Extract the [x, y] coordinate from the center of the cell holding the provided text.  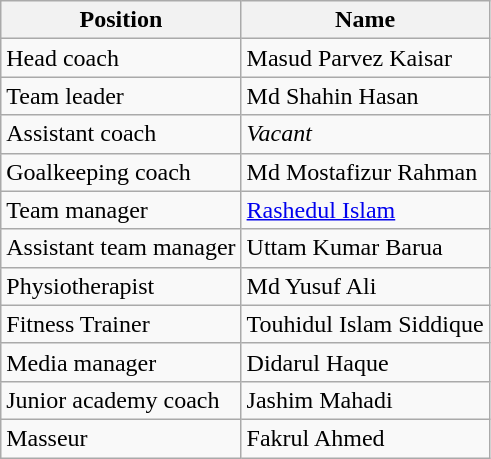
Masseur [121, 438]
Jashim Mahadi [365, 400]
Goalkeeping coach [121, 172]
Team leader [121, 96]
Rashedul Islam [365, 210]
Team manager [121, 210]
Md Shahin Hasan [365, 96]
Assistant coach [121, 134]
Masud Parvez Kaisar [365, 58]
Position [121, 20]
Name [365, 20]
Uttam Kumar Barua [365, 248]
Fakrul Ahmed [365, 438]
Physiotherapist [121, 286]
Assistant team manager [121, 248]
Head coach [121, 58]
Fitness Trainer [121, 324]
Junior academy coach [121, 400]
Didarul Haque [365, 362]
Touhidul Islam Siddique [365, 324]
Vacant [365, 134]
Md Mostafizur Rahman [365, 172]
Media manager [121, 362]
Md Yusuf Ali [365, 286]
